Identify which cell holds the provided text, then report its (x, y) central coordinate. 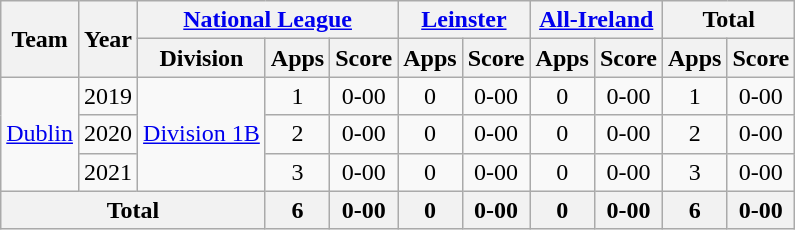
Division 1B (202, 134)
2020 (108, 134)
Division (202, 58)
2019 (108, 96)
Team (40, 39)
2021 (108, 172)
All-Ireland (596, 20)
Year (108, 39)
National League (268, 20)
Leinster (464, 20)
Dublin (40, 134)
